Extract the (X, Y) coordinate from the center of the cell holding the provided text.  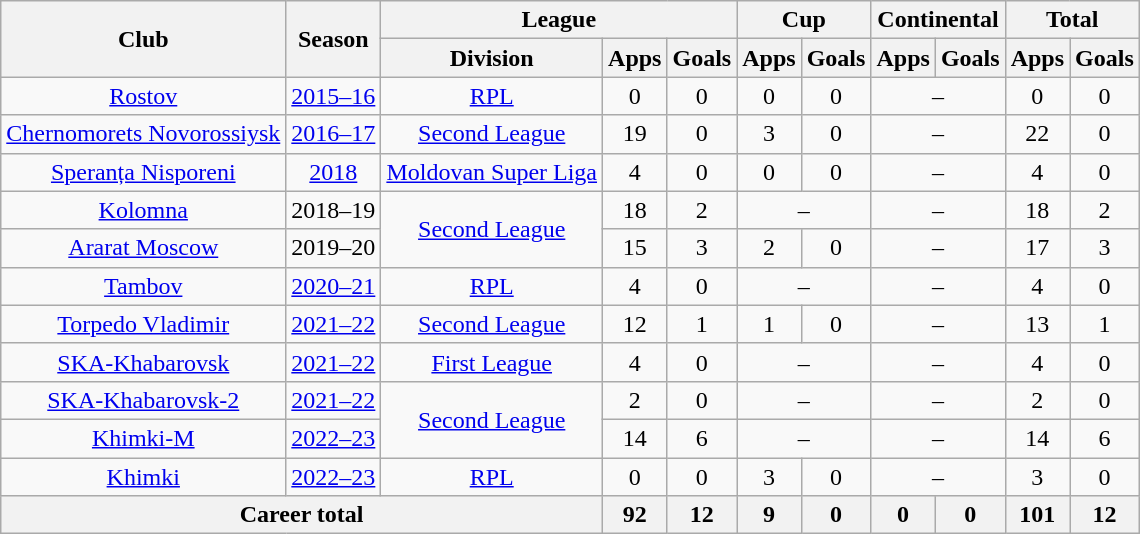
SKA-Khabarovsk (144, 362)
Season (334, 39)
League (559, 20)
22 (1037, 134)
First League (492, 362)
Chernomorets Novorossiysk (144, 134)
9 (769, 515)
Club (144, 39)
Career total (302, 515)
Total (1072, 20)
Division (492, 58)
92 (635, 515)
Rostov (144, 96)
Continental (938, 20)
2020–21 (334, 286)
2018–19 (334, 210)
2015–16 (334, 96)
101 (1037, 515)
19 (635, 134)
Khimki-M (144, 438)
Tambov (144, 286)
Khimki (144, 477)
13 (1037, 324)
Kolomna (144, 210)
15 (635, 248)
Speranța Nisporeni (144, 172)
17 (1037, 248)
Ararat Moscow (144, 248)
2018 (334, 172)
2016–17 (334, 134)
Cup (804, 20)
Torpedo Vladimir (144, 324)
Moldovan Super Liga (492, 172)
SKA-Khabarovsk-2 (144, 400)
2019–20 (334, 248)
